Output the (X, Y) coordinate of the center of the cell containing the given text.  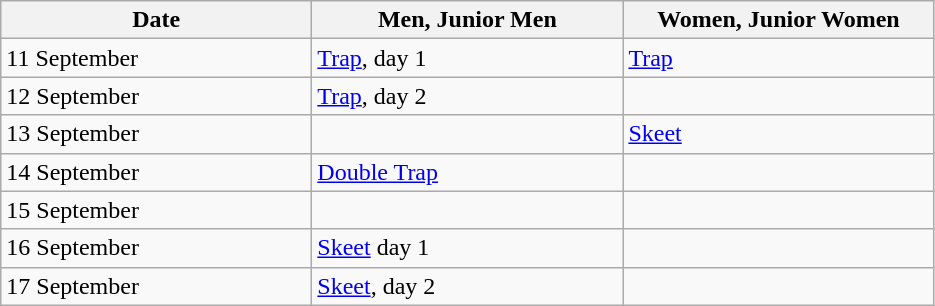
13 September (156, 134)
Women, Junior Women (778, 20)
16 September (156, 248)
Date (156, 20)
Skeet, day 2 (468, 286)
11 September (156, 58)
Trap (778, 58)
Skeet day 1 (468, 248)
Skeet (778, 134)
Trap, day 1 (468, 58)
17 September (156, 286)
15 September (156, 210)
14 September (156, 172)
Double Trap (468, 172)
12 September (156, 96)
Trap, day 2 (468, 96)
Men, Junior Men (468, 20)
